Pinpoint the cell where the given text exists, returning its (X, Y) midpoint coordinate. 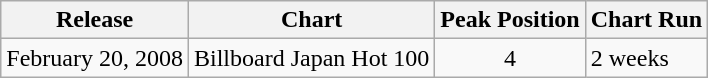
February 20, 2008 (95, 58)
Chart Run (646, 20)
Billboard Japan Hot 100 (311, 58)
4 (510, 58)
Release (95, 20)
Chart (311, 20)
2 weeks (646, 58)
Peak Position (510, 20)
